Output the [x, y] coordinate of the center of the cell containing the given text.  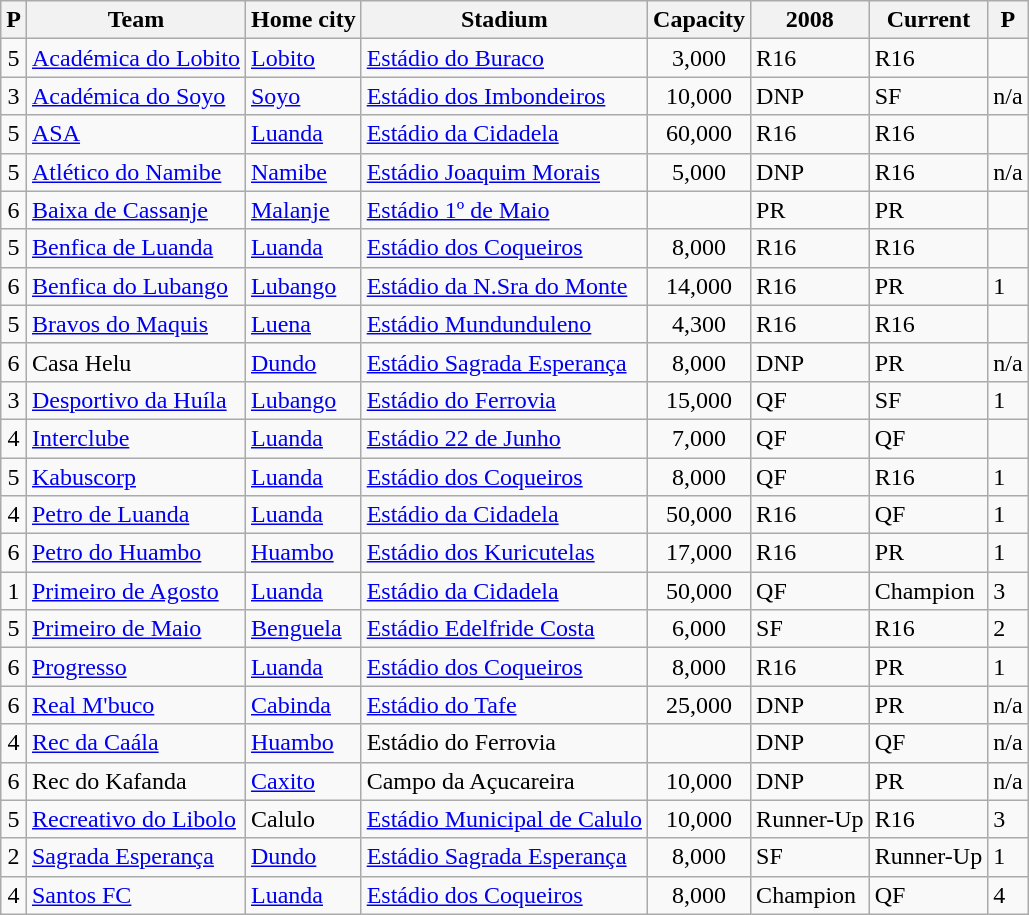
17,000 [700, 553]
Campo da Açucareira [504, 781]
Estádio Municipal de Calulo [504, 819]
Malanje [303, 210]
5,000 [700, 172]
60,000 [700, 134]
Primeiro de Agosto [136, 591]
Desportivo da Huíla [136, 400]
Kabuscorp [136, 477]
Estádio Joaquim Morais [504, 172]
Sagrada Esperança [136, 857]
25,000 [700, 705]
Primeiro de Maio [136, 629]
Estádio dos Imbondeiros [504, 96]
Petro de Luanda [136, 515]
Estádio 22 de Junho [504, 438]
Home city [303, 20]
7,000 [700, 438]
Capacity [700, 20]
Santos FC [136, 895]
Académica do Soyo [136, 96]
2008 [810, 20]
Caxito [303, 781]
Estádio 1º de Maio [504, 210]
Rec da Caála [136, 743]
Estádio Mundunduleno [504, 324]
ASA [136, 134]
Current [928, 20]
3,000 [700, 58]
Real M'buco [136, 705]
Stadium [504, 20]
4,300 [700, 324]
Estádio do Tafe [504, 705]
Benfica do Lubango [136, 286]
Estádio da N.Sra do Monte [504, 286]
14,000 [700, 286]
Lobito [303, 58]
Progresso [136, 667]
Académica do Lobito [136, 58]
Estádio do Buraco [504, 58]
Bravos do Maquis [136, 324]
Baixa de Cassanje [136, 210]
Casa Helu [136, 362]
Atlético do Namibe [136, 172]
Estádio Edelfride Costa [504, 629]
Interclube [136, 438]
15,000 [700, 400]
Calulo [303, 819]
Petro do Huambo [136, 553]
Luena [303, 324]
6,000 [700, 629]
Recreativo do Libolo [136, 819]
Rec do Kafanda [136, 781]
Benguela [303, 629]
Estádio dos Kuricutelas [504, 553]
Namibe [303, 172]
Team [136, 20]
Benfica de Luanda [136, 248]
Cabinda [303, 705]
Soyo [303, 96]
